Find where the given text appears and provide that cell's center as (X, Y) coordinate. 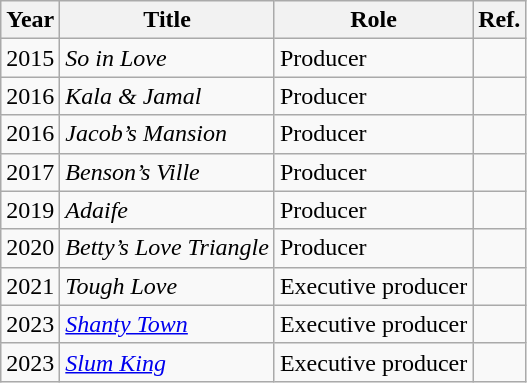
Betty’s Love Triangle (168, 248)
Year (30, 20)
Jacob’s Mansion (168, 134)
So in Love (168, 58)
Role (373, 20)
Slum King (168, 362)
2017 (30, 172)
Title (168, 20)
Adaife (168, 210)
Benson’s Ville (168, 172)
Ref. (500, 20)
2020 (30, 248)
Tough Love (168, 286)
Kala & Jamal (168, 96)
2019 (30, 210)
2015 (30, 58)
Shanty Town (168, 324)
2021 (30, 286)
